From the cell containing the given text, extract its center point as (x, y) coordinate. 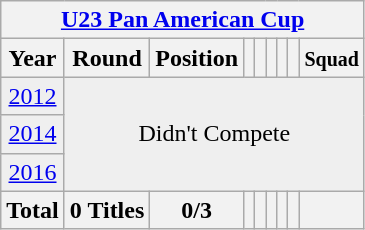
0/3 (197, 210)
Squad (332, 58)
2016 (33, 172)
Position (197, 58)
Didn't Compete (214, 134)
Total (33, 210)
0 Titles (107, 210)
2014 (33, 134)
Year (33, 58)
Round (107, 58)
2012 (33, 96)
U23 Pan American Cup (183, 20)
